Detect which cell encompasses the target text, then output its (x, y) center coordinate. 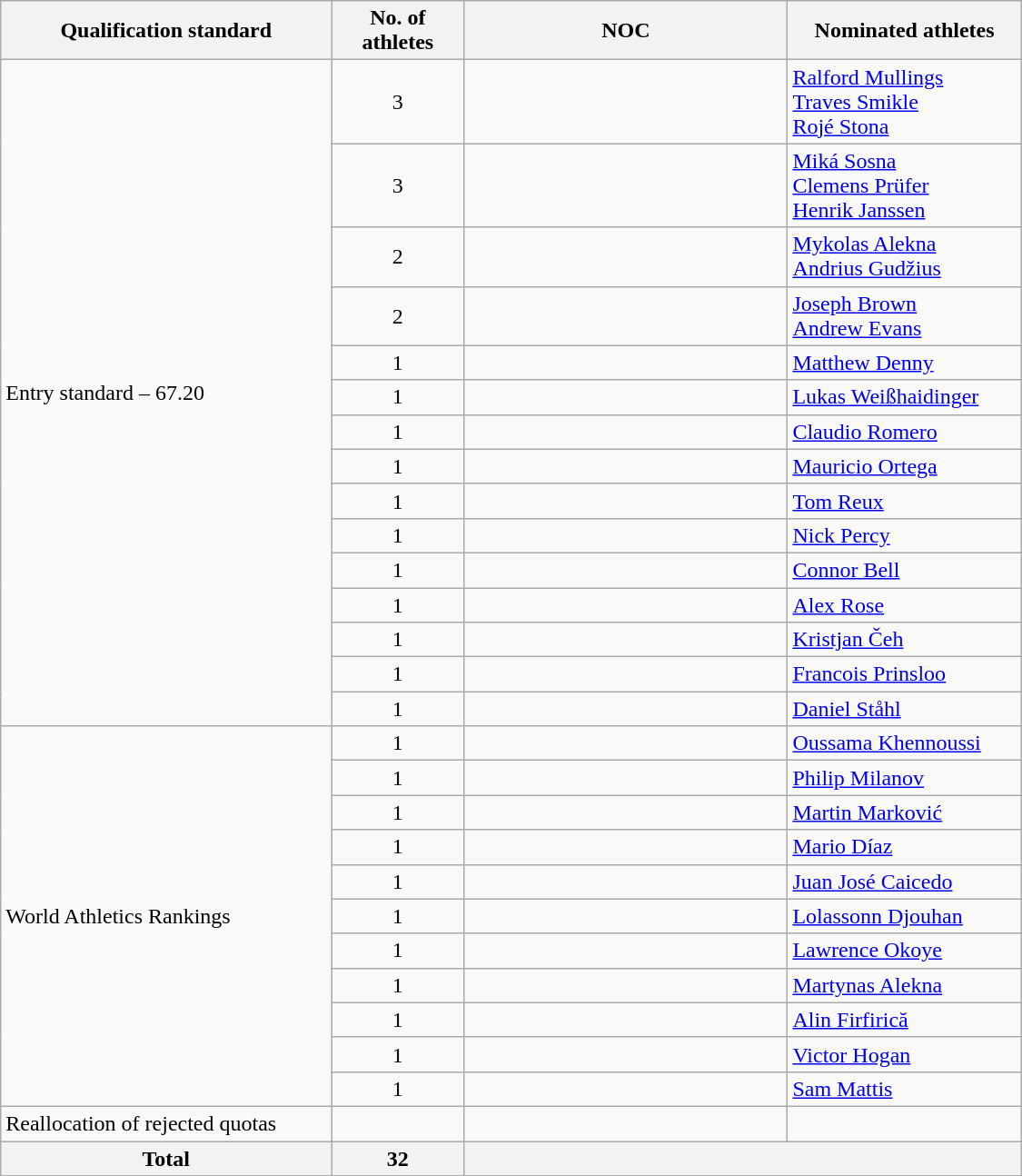
World Athletics Rankings (166, 916)
Lolassonn Djouhan (905, 916)
Daniel Ståhl (905, 709)
Nick Percy (905, 535)
Matthew Denny (905, 363)
Lukas Weißhaidinger (905, 397)
Connor Bell (905, 570)
Qualification standard (166, 31)
Ralford MullingsTraves SmikleRojé Stona (905, 102)
Martynas Alekna (905, 985)
Martin Marković (905, 812)
32 (398, 1159)
Kristjan Čeh (905, 640)
Juan José Caicedo (905, 882)
Alin Firfirică (905, 1020)
Oussama Khennoussi (905, 743)
Victor Hogan (905, 1054)
Tom Reux (905, 501)
Mauricio Ortega (905, 466)
Nominated athletes (905, 31)
Lawrence Okoye (905, 951)
Philip Milanov (905, 778)
Alex Rose (905, 604)
No. of athletes (398, 31)
Sam Mattis (905, 1089)
Reallocation of rejected quotas (166, 1123)
NOC (626, 31)
Total (166, 1159)
Mario Díaz (905, 847)
Entry standard – 67.20 (166, 393)
Francois Prinsloo (905, 674)
Joseph BrownAndrew Evans (905, 316)
Miká SosnaClemens PrüferHenrik Janssen (905, 185)
Mykolas AleknaAndrius Gudžius (905, 256)
Claudio Romero (905, 432)
